Scan for the cell matching the given text and deliver its [x, y] coordinate at center. 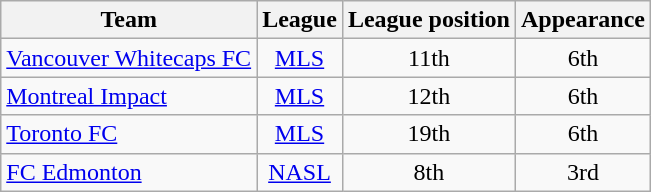
8th [428, 172]
Vancouver Whitecaps FC [129, 58]
11th [428, 58]
League [300, 20]
Team [129, 20]
League position [428, 20]
12th [428, 96]
19th [428, 134]
FC Edmonton [129, 172]
Toronto FC [129, 134]
NASL [300, 172]
3rd [582, 172]
Appearance [582, 20]
Montreal Impact [129, 96]
